Provide the (X, Y) coordinate of the cell's center where the given text is located.  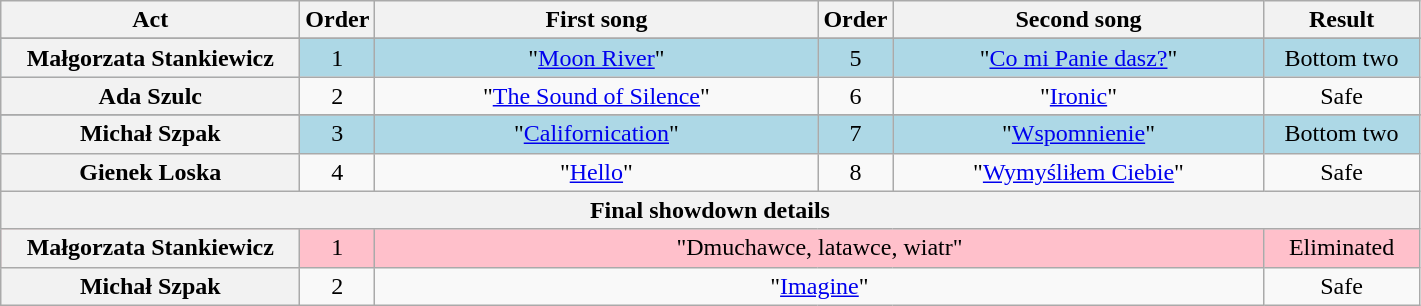
5 (856, 58)
"Co mi Panie dasz?" (1078, 58)
Result (1342, 20)
7 (856, 134)
"The Sound of Silence" (596, 96)
"Californication" (596, 134)
Gienek Loska (150, 172)
Final showdown details (710, 210)
Eliminated (1342, 248)
First song (596, 20)
4 (338, 172)
Ada Szulc (150, 96)
"Imagine" (820, 286)
"Moon River" (596, 58)
3 (338, 134)
"Hello" (596, 172)
"Wspomnienie" (1078, 134)
6 (856, 96)
"Dmuchawce, latawce, wiatr" (820, 248)
Second song (1078, 20)
"Ironic" (1078, 96)
"Wymyśliłem Ciebie" (1078, 172)
8 (856, 172)
Act (150, 20)
